Search for the cell housing the specified text and yield its (x, y) center coordinate. 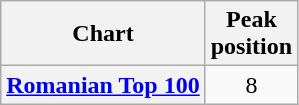
Chart (103, 34)
8 (251, 85)
Romanian Top 100 (103, 85)
Peakposition (251, 34)
